Detect which cell encompasses the target text, then output its (x, y) center coordinate. 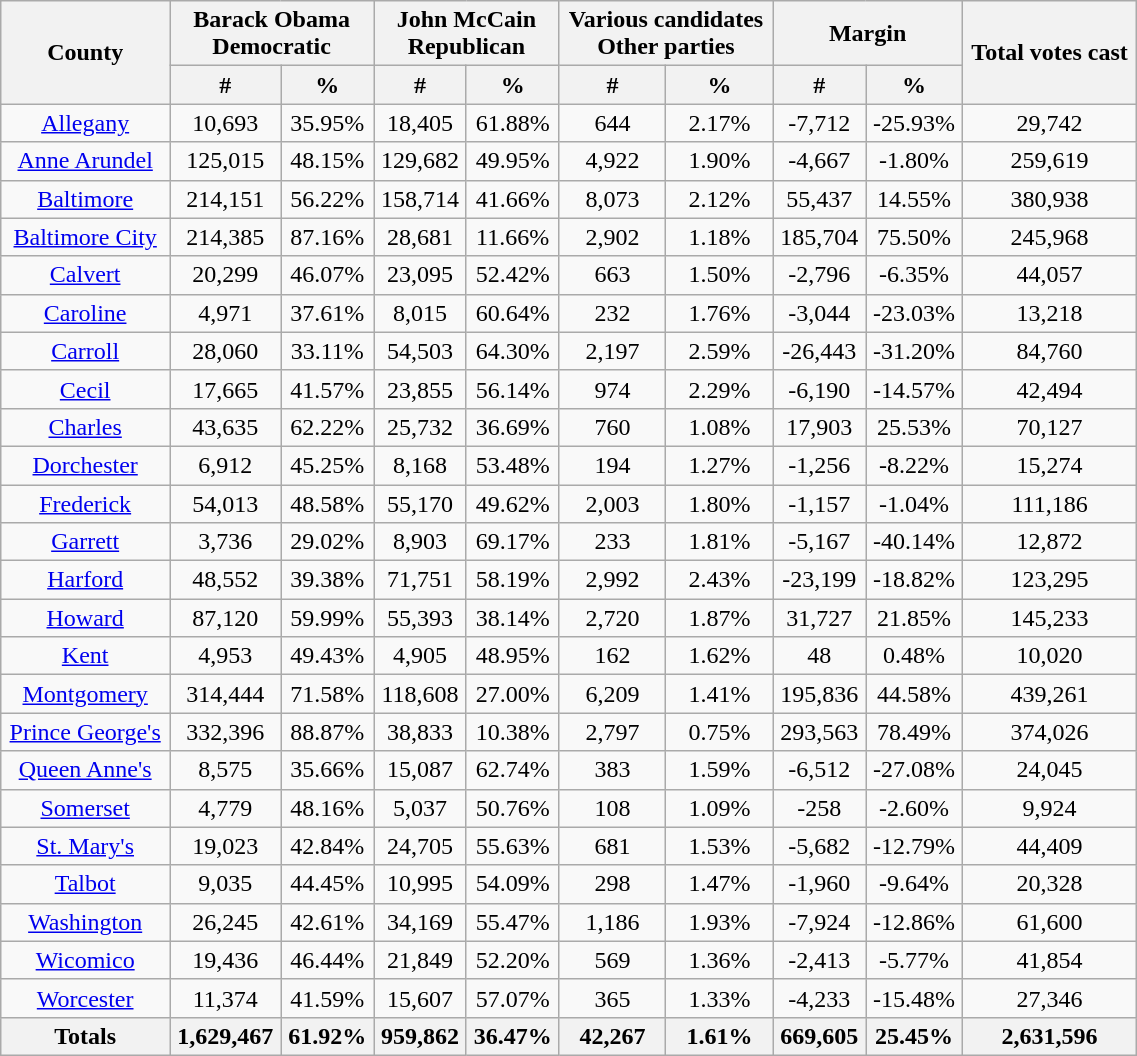
69.17% (512, 542)
15,607 (420, 998)
2.59% (720, 351)
4,779 (226, 808)
2.43% (720, 580)
4,971 (226, 313)
11,374 (226, 998)
87,120 (226, 618)
42.84% (328, 846)
145,233 (1049, 618)
1.41% (720, 694)
959,862 (420, 1036)
46.44% (328, 960)
974 (612, 389)
52.20% (512, 960)
-4,667 (820, 161)
John McCainRepublican (466, 34)
-6,512 (820, 770)
259,619 (1049, 161)
1.09% (720, 808)
28,681 (420, 237)
35.66% (328, 770)
23,095 (420, 275)
59.99% (328, 618)
Charles (86, 427)
129,682 (420, 161)
2.12% (720, 199)
28,060 (226, 351)
245,968 (1049, 237)
9,035 (226, 884)
34,169 (420, 922)
-258 (820, 808)
Garrett (86, 542)
55.47% (512, 922)
Various candidatesOther parties (666, 34)
-5,167 (820, 542)
44.58% (914, 694)
Baltimore (86, 199)
42,494 (1049, 389)
1.08% (720, 427)
44,057 (1049, 275)
19,023 (226, 846)
-7,712 (820, 123)
-23,199 (820, 580)
4,905 (420, 656)
-23.03% (914, 313)
162 (612, 656)
42,267 (612, 1036)
56.14% (512, 389)
1.81% (720, 542)
48.15% (328, 161)
Anne Arundel (86, 161)
380,938 (1049, 199)
45.25% (328, 465)
62.74% (512, 770)
8,575 (226, 770)
54.09% (512, 884)
1.87% (720, 618)
-27.08% (914, 770)
61.88% (512, 123)
Margin (868, 34)
17,903 (820, 427)
1.33% (720, 998)
48.95% (512, 656)
6,912 (226, 465)
0.75% (720, 732)
4,922 (612, 161)
55,170 (420, 503)
41.59% (328, 998)
681 (612, 846)
-1.80% (914, 161)
1.53% (720, 846)
1.62% (720, 656)
6,209 (612, 694)
1.61% (720, 1036)
20,328 (1049, 884)
53.48% (512, 465)
1.93% (720, 922)
214,385 (226, 237)
49.62% (512, 503)
18,405 (420, 123)
3,736 (226, 542)
365 (612, 998)
383 (612, 770)
60.64% (512, 313)
10,693 (226, 123)
Wicomico (86, 960)
1.76% (720, 313)
-3,044 (820, 313)
1.80% (720, 503)
Prince George's (86, 732)
195,836 (820, 694)
64.30% (512, 351)
158,714 (420, 199)
14.55% (914, 199)
25,732 (420, 427)
25.53% (914, 427)
-5.77% (914, 960)
Total votes cast (1049, 52)
78.49% (914, 732)
569 (612, 960)
Montgomery (86, 694)
663 (612, 275)
48.16% (328, 808)
214,151 (226, 199)
314,444 (226, 694)
-14.57% (914, 389)
-18.82% (914, 580)
27.00% (512, 694)
17,665 (226, 389)
118,608 (420, 694)
2,003 (612, 503)
County (86, 52)
36.47% (512, 1036)
50.76% (512, 808)
24,705 (420, 846)
2.29% (720, 389)
194 (612, 465)
-1,157 (820, 503)
185,704 (820, 237)
Baltimore City (86, 237)
-6.35% (914, 275)
29.02% (328, 542)
12,872 (1049, 542)
4,953 (226, 656)
760 (612, 427)
644 (612, 123)
1.47% (720, 884)
15,087 (420, 770)
48,552 (226, 580)
-1.04% (914, 503)
49.95% (512, 161)
-25.93% (914, 123)
669,605 (820, 1036)
1.36% (720, 960)
19,436 (226, 960)
11.66% (512, 237)
-31.20% (914, 351)
49.43% (328, 656)
2,197 (612, 351)
Talbot (86, 884)
-8.22% (914, 465)
21.85% (914, 618)
1.59% (720, 770)
111,186 (1049, 503)
-2,413 (820, 960)
44.45% (328, 884)
2,992 (612, 580)
71.58% (328, 694)
37.61% (328, 313)
61.92% (328, 1036)
42.61% (328, 922)
33.11% (328, 351)
Kent (86, 656)
1.50% (720, 275)
21,849 (420, 960)
62.22% (328, 427)
-2,796 (820, 275)
8,015 (420, 313)
88.87% (328, 732)
61,600 (1049, 922)
38.14% (512, 618)
Harford (86, 580)
-2.60% (914, 808)
Barack ObamaDemocratic (272, 34)
10.38% (512, 732)
Frederick (86, 503)
15,274 (1049, 465)
13,218 (1049, 313)
Caroline (86, 313)
439,261 (1049, 694)
Carroll (86, 351)
Queen Anne's (86, 770)
2.17% (720, 123)
298 (612, 884)
Totals (86, 1036)
10,995 (420, 884)
1,629,467 (226, 1036)
233 (612, 542)
-15.48% (914, 998)
374,026 (1049, 732)
-9.64% (914, 884)
43,635 (226, 427)
35.95% (328, 123)
38,833 (420, 732)
44,409 (1049, 846)
293,563 (820, 732)
8,168 (420, 465)
39.38% (328, 580)
23,855 (420, 389)
36.69% (512, 427)
8,073 (612, 199)
52.42% (512, 275)
9,924 (1049, 808)
-40.14% (914, 542)
Cecil (86, 389)
55.63% (512, 846)
58.19% (512, 580)
24,045 (1049, 770)
-12.79% (914, 846)
1.18% (720, 237)
Dorchester (86, 465)
5,037 (420, 808)
-7,924 (820, 922)
75.50% (914, 237)
25.45% (914, 1036)
48 (820, 656)
10,020 (1049, 656)
26,245 (226, 922)
232 (612, 313)
46.07% (328, 275)
St. Mary's (86, 846)
-1,256 (820, 465)
-12.86% (914, 922)
27,346 (1049, 998)
Washington (86, 922)
56.22% (328, 199)
Calvert (86, 275)
71,751 (420, 580)
1,186 (612, 922)
2,720 (612, 618)
8,903 (420, 542)
125,015 (226, 161)
70,127 (1049, 427)
332,396 (226, 732)
41,854 (1049, 960)
-6,190 (820, 389)
2,631,596 (1049, 1036)
-4,233 (820, 998)
2,902 (612, 237)
0.48% (914, 656)
84,760 (1049, 351)
41.57% (328, 389)
Somerset (86, 808)
57.07% (512, 998)
Allegany (86, 123)
31,727 (820, 618)
2,797 (612, 732)
-1,960 (820, 884)
123,295 (1049, 580)
1.90% (720, 161)
20,299 (226, 275)
54,503 (420, 351)
Worcester (86, 998)
-26,443 (820, 351)
55,393 (420, 618)
41.66% (512, 199)
87.16% (328, 237)
1.27% (720, 465)
48.58% (328, 503)
Howard (86, 618)
29,742 (1049, 123)
-5,682 (820, 846)
54,013 (226, 503)
55,437 (820, 199)
108 (612, 808)
